Detect which cell encompasses the target text, then output its [X, Y] center coordinate. 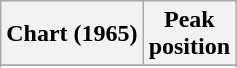
Chart (1965) [72, 34]
Peak position [189, 34]
